Identify which cell holds the provided text, then report its (X, Y) central coordinate. 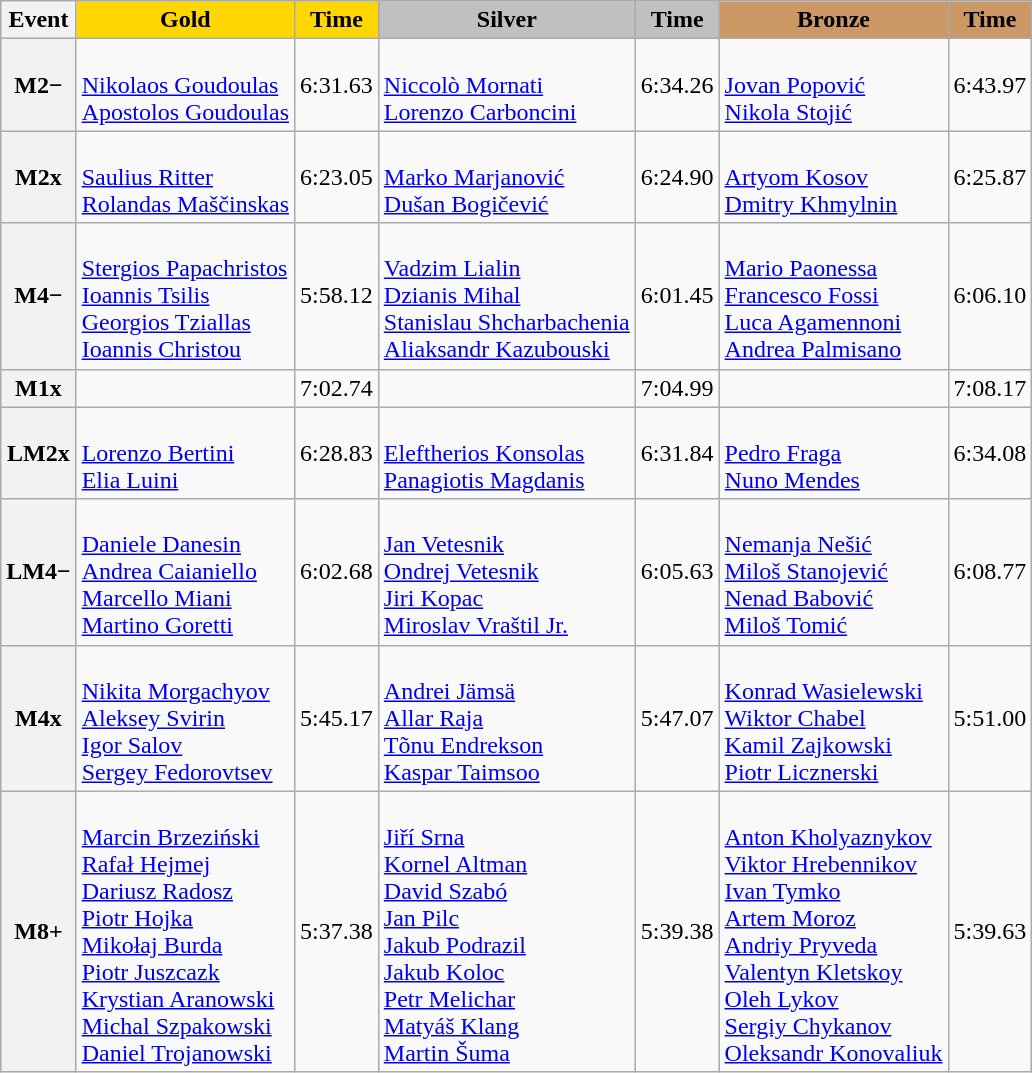
Niccolò MornatiLorenzo Carboncini (506, 85)
7:02.74 (337, 388)
Nemanja NešićMiloš StanojevićNenad BabovićMiloš Tomić (834, 572)
M2− (38, 85)
Jovan PopovićNikola Stojić (834, 85)
6:24.90 (677, 177)
6:31.63 (337, 85)
Artyom KosovDmitry Khmylnin (834, 177)
Saulius RitterRolandas Maščinskas (185, 177)
5:37.38 (337, 932)
6:01.45 (677, 296)
6:08.77 (990, 572)
7:04.99 (677, 388)
LM4− (38, 572)
Nikolaos GoudoulasApostolos Goudoulas (185, 85)
6:25.87 (990, 177)
Eleftherios KonsolasPanagiotis Magdanis (506, 453)
Daniele DanesinAndrea CaianielloMarcello MianiMartino Goretti (185, 572)
6:31.84 (677, 453)
Mario PaonessaFrancesco FossiLuca AgamennoniAndrea Palmisano (834, 296)
Konrad WasielewskiWiktor ChabelKamil ZajkowskiPiotr Licznerski (834, 718)
M4x (38, 718)
6:06.10 (990, 296)
6:23.05 (337, 177)
M1x (38, 388)
Bronze (834, 20)
Anton KholyaznykovViktor HrebennikovIvan TymkoArtem MorozAndriy PryvedaValentyn KletskoyOleh LykovSergiy ChykanovOleksandr Konovaliuk (834, 932)
Stergios PapachristosIoannis TsilisGeorgios TziallasIoannis Christou (185, 296)
6:28.83 (337, 453)
Nikita MorgachyovAleksey SvirinIgor SalovSergey Fedorovtsev (185, 718)
5:39.38 (677, 932)
Pedro FragaNuno Mendes (834, 453)
Marcin BrzezińskiRafał HejmejDariusz RadoszPiotr HojkaMikołaj BurdaPiotr JuszcazkKrystian AranowskiMichal SzpakowskiDaniel Trojanowski (185, 932)
Event (38, 20)
5:58.12 (337, 296)
5:47.07 (677, 718)
5:51.00 (990, 718)
6:02.68 (337, 572)
7:08.17 (990, 388)
6:34.08 (990, 453)
Andrei JämsäAllar RajaTõnu EndreksonKaspar Taimsoo (506, 718)
6:34.26 (677, 85)
Gold (185, 20)
5:39.63 (990, 932)
M8+ (38, 932)
M2x (38, 177)
Vadzim LialinDzianis MihalStanislau ShcharbacheniaAliaksandr Kazubouski (506, 296)
Marko MarjanovićDušan Bogičević (506, 177)
6:43.97 (990, 85)
Jiří SrnaKornel AltmanDavid SzabóJan PilcJakub PodrazilJakub KolocPetr MelicharMatyáš KlangMartin Šuma (506, 932)
M4− (38, 296)
Jan VetesnikOndrej VetesnikJiri KopacMiroslav Vraštil Jr. (506, 572)
5:45.17 (337, 718)
Lorenzo BertiniElia Luini (185, 453)
Silver (506, 20)
LM2x (38, 453)
6:05.63 (677, 572)
